Search for the cell housing the specified text and yield its (x, y) center coordinate. 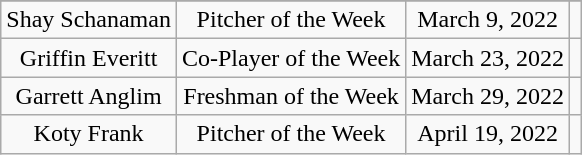
Freshman of the Week (290, 96)
Koty Frank (89, 134)
Griffin Everitt (89, 58)
Shay Schanaman (89, 20)
Garrett Anglim (89, 96)
March 9, 2022 (488, 20)
April 19, 2022 (488, 134)
March 29, 2022 (488, 96)
Co-Player of the Week (290, 58)
March 23, 2022 (488, 58)
